Locate the cell with the specified text and output its [X, Y] center coordinate. 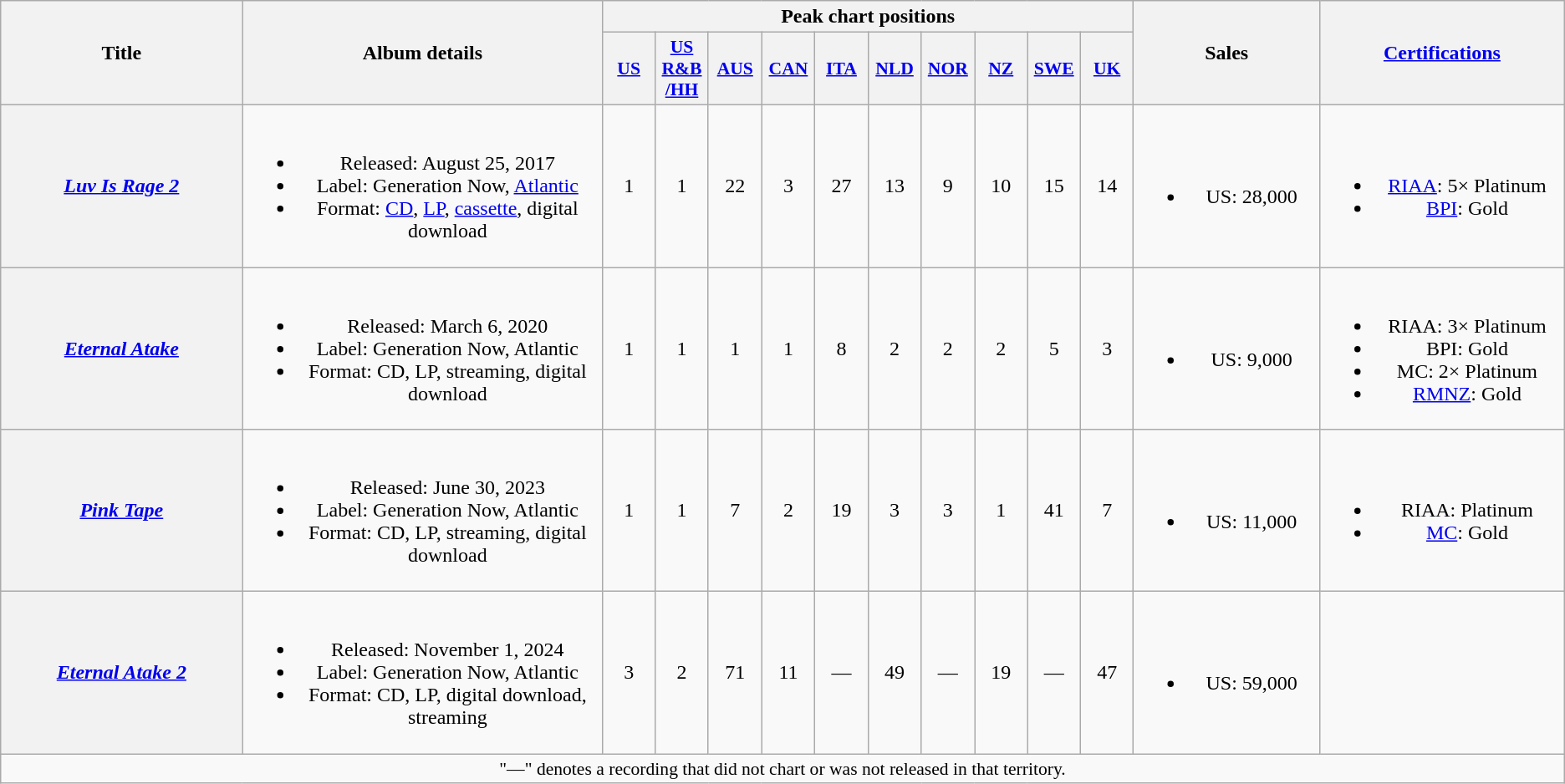
US: 28,000 [1227, 186]
13 [895, 186]
Eternal Atake [122, 349]
14 [1107, 186]
Peak chart positions [868, 17]
NZ [1002, 69]
"—" denotes a recording that did not chart or was not released in that territory. [782, 769]
Pink Tape [122, 511]
USR&B/HH [682, 69]
RIAA: 5× PlatinumBPI: Gold [1443, 186]
ITA [841, 69]
SWE [1054, 69]
Title [122, 53]
Released: August 25, 2017Label: Generation Now, AtlanticFormat: CD, LP, cassette, digital download [423, 186]
47 [1107, 673]
9 [948, 186]
27 [841, 186]
Sales [1227, 53]
10 [1002, 186]
11 [788, 673]
5 [1054, 349]
Released: March 6, 2020Label: Generation Now, AtlanticFormat: CD, LP, streaming, digital download [423, 349]
AUS [735, 69]
Luv Is Rage 2 [122, 186]
NOR [948, 69]
49 [895, 673]
Certifications [1443, 53]
US: 9,000 [1227, 349]
8 [841, 349]
RIAA: 3× PlatinumBPI: GoldMC: 2× PlatinumRMNZ: Gold [1443, 349]
Album details [423, 53]
Released: June 30, 2023Label: Generation Now, AtlanticFormat: CD, LP, streaming, digital download [423, 511]
Released: November 1, 2024Label: Generation Now, AtlanticFormat: CD, LP, digital download, streaming [423, 673]
US [629, 69]
15 [1054, 186]
RIAA: PlatinumMC: Gold [1443, 511]
US: 59,000 [1227, 673]
Eternal Atake 2 [122, 673]
US: 11,000 [1227, 511]
41 [1054, 511]
71 [735, 673]
22 [735, 186]
CAN [788, 69]
NLD [895, 69]
UK [1107, 69]
